Pinpoint the cell where the given text exists, returning its [X, Y] midpoint coordinate. 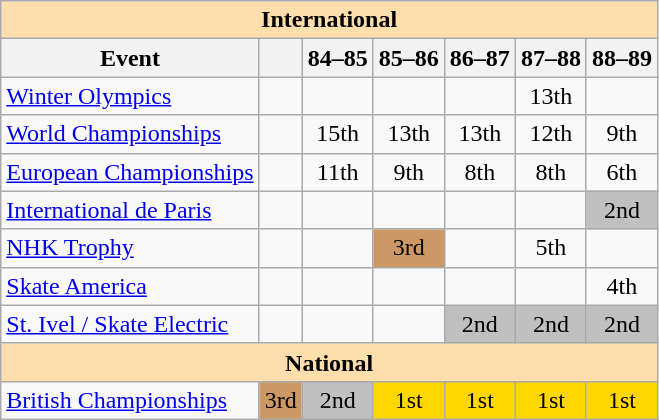
5th [550, 248]
British Championships [130, 400]
World Championships [130, 134]
88–89 [622, 58]
84–85 [338, 58]
International de Paris [130, 210]
NHK Trophy [130, 248]
Event [130, 58]
87–88 [550, 58]
86–87 [480, 58]
European Championships [130, 172]
Skate America [130, 286]
15th [338, 134]
85–86 [408, 58]
International [330, 20]
Winter Olympics [130, 96]
6th [622, 172]
12th [550, 134]
4th [622, 286]
St. Ivel / Skate Electric [130, 324]
11th [338, 172]
National [330, 362]
